Determine the [x, y] coordinate at the center of the cell enclosing the given text.  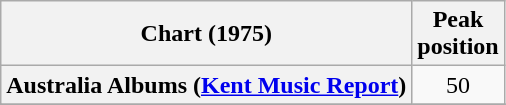
Australia Albums (Kent Music Report) [206, 85]
50 [458, 85]
Peak position [458, 34]
Chart (1975) [206, 34]
